Output the [X, Y] coordinate of the center of the cell containing the given text.  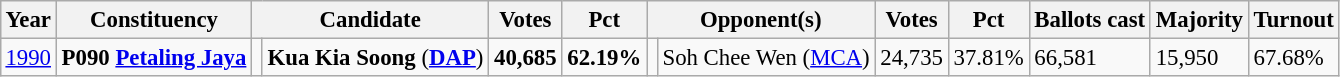
Candidate [370, 20]
Kua Kia Soong (DAP) [375, 57]
Year [28, 20]
Ballots cast [1090, 20]
Turnout [1294, 20]
37.81% [988, 57]
24,735 [912, 57]
66,581 [1090, 57]
15,950 [1199, 57]
Majority [1199, 20]
Soh Chee Wen (MCA) [766, 57]
67.68% [1294, 57]
62.19% [604, 57]
1990 [28, 57]
Opponent(s) [761, 20]
P090 Petaling Jaya [154, 57]
40,685 [526, 57]
Constituency [154, 20]
